From the cell containing the given text, extract its center point as (X, Y) coordinate. 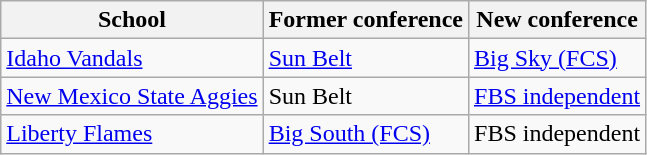
Big Sky (FCS) (558, 58)
Former conference (366, 20)
New Mexico State Aggies (132, 96)
Big South (FCS) (366, 134)
School (132, 20)
Liberty Flames (132, 134)
New conference (558, 20)
Idaho Vandals (132, 58)
